Determine the [X, Y] coordinate at the center of the cell enclosing the given text.  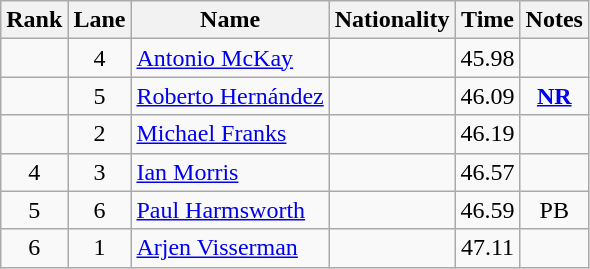
Ian Morris [230, 172]
NR [554, 96]
47.11 [488, 248]
Paul Harmsworth [230, 210]
Roberto Hernández [230, 96]
1 [100, 248]
46.57 [488, 172]
Time [488, 20]
Nationality [392, 20]
46.09 [488, 96]
Notes [554, 20]
Antonio McKay [230, 58]
45.98 [488, 58]
Lane [100, 20]
Michael Franks [230, 134]
Name [230, 20]
46.59 [488, 210]
Rank [34, 20]
PB [554, 210]
Arjen Visserman [230, 248]
46.19 [488, 134]
3 [100, 172]
2 [100, 134]
